Pinpoint the cell where the given text exists, returning its (X, Y) midpoint coordinate. 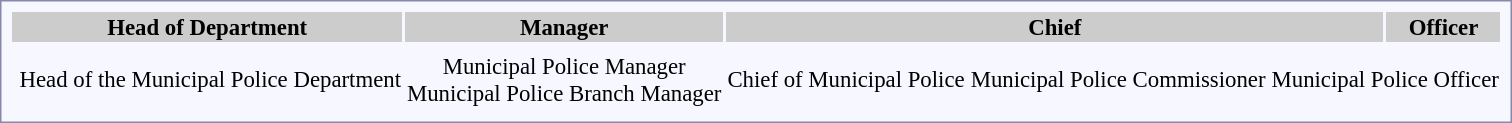
Officer (1444, 27)
Municipal Police Officer (1385, 80)
Head of Department (207, 27)
Manager (564, 27)
Head of the Municipal Police Department (210, 80)
Municipal Police Commissioner (1118, 80)
Chief (1055, 27)
Chief of Municipal Police (846, 80)
Municipal Police ManagerMunicipal Police Branch Manager (564, 80)
